For the text-containing cell, return its midpoint in (x, y) coordinate format. 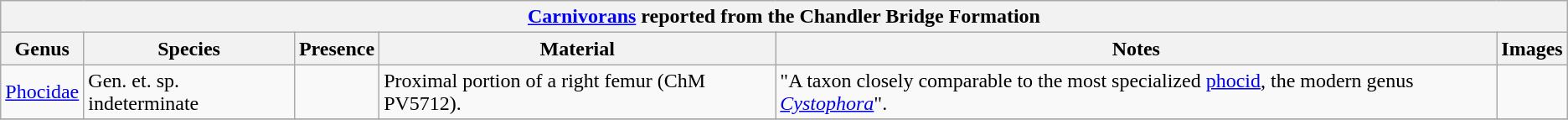
Presence (337, 49)
Species (189, 49)
"A taxon closely comparable to the most specialized phocid, the modern genus Cystophora". (1136, 92)
Proximal portion of a right femur (ChM PV5712). (578, 92)
Material (578, 49)
Notes (1136, 49)
Phocidae (42, 92)
Images (1532, 49)
Gen. et. sp. indeterminate (189, 92)
Genus (42, 49)
Carnivorans reported from the Chandler Bridge Formation (784, 17)
